From the cell containing the given text, extract its center point as (x, y) coordinate. 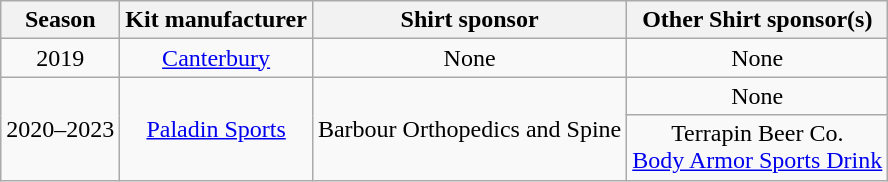
Kit manufacturer (216, 20)
2020–2023 (60, 128)
Barbour Orthopedics and Spine (469, 128)
Paladin Sports (216, 128)
Season (60, 20)
Shirt sponsor (469, 20)
Other Shirt sponsor(s) (758, 20)
Terrapin Beer Co.Body Armor Sports Drink (758, 148)
2019 (60, 58)
Canterbury (216, 58)
